Return the (x, y) coordinate for the center point of the cell that contains the specified text.  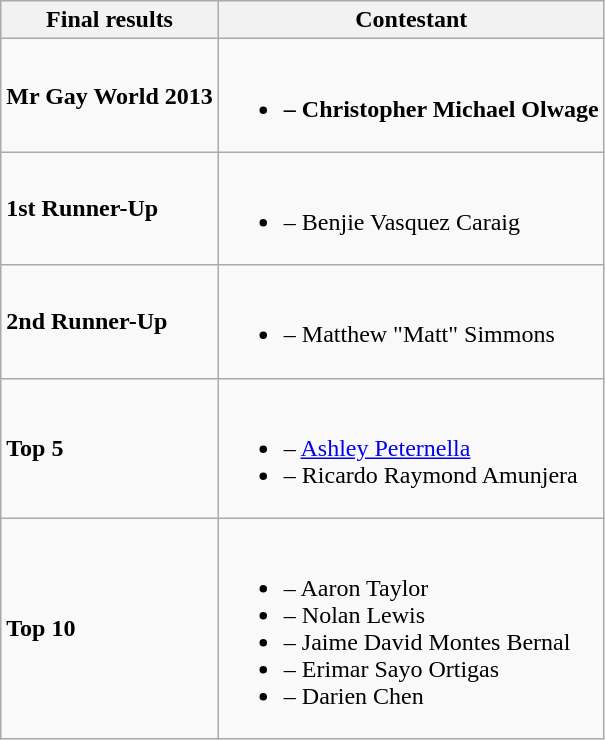
– Ashley Peternella – Ricardo Raymond Amunjera (411, 448)
– Matthew "Matt" Simmons (411, 322)
– Aaron Taylor – Nolan Lewis – Jaime David Montes Bernal – Erimar Sayo Ortigas – Darien Chen (411, 628)
1st Runner-Up (110, 208)
Mr Gay World 2013 (110, 96)
– Benjie Vasquez Caraig (411, 208)
2nd Runner-Up (110, 322)
Top 10 (110, 628)
Contestant (411, 20)
– Christopher Michael Olwage (411, 96)
Final results (110, 20)
Top 5 (110, 448)
